From the cell containing the given text, extract its center point as (x, y) coordinate. 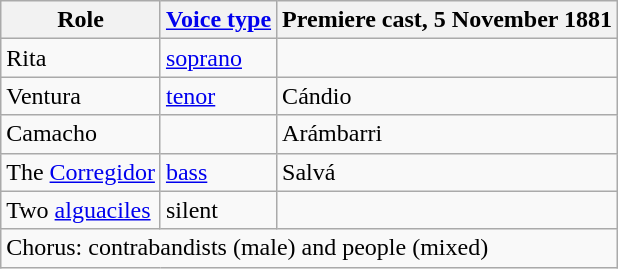
Two alguaciles (81, 210)
Premiere cast, 5 November 1881 (448, 20)
Ventura (81, 96)
Chorus: contrabandists (male) and people (mixed) (310, 248)
The Corregidor (81, 172)
silent (218, 210)
bass (218, 172)
soprano (218, 58)
Arámbarri (448, 134)
Salvá (448, 172)
Voice type (218, 20)
tenor (218, 96)
Cándio (448, 96)
Role (81, 20)
Rita (81, 58)
Camacho (81, 134)
